Return (x, y) of the center of cell containing provided text 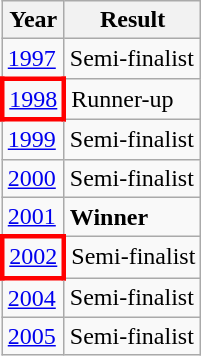
1997 (33, 59)
2000 (33, 178)
Year (33, 20)
Winner (132, 217)
2005 (33, 336)
1999 (33, 139)
2004 (33, 298)
Runner-up (132, 98)
2001 (33, 217)
1998 (33, 98)
2002 (33, 258)
Result (132, 20)
